Determine the (X, Y) coordinate at the center of the cell enclosing the given text.  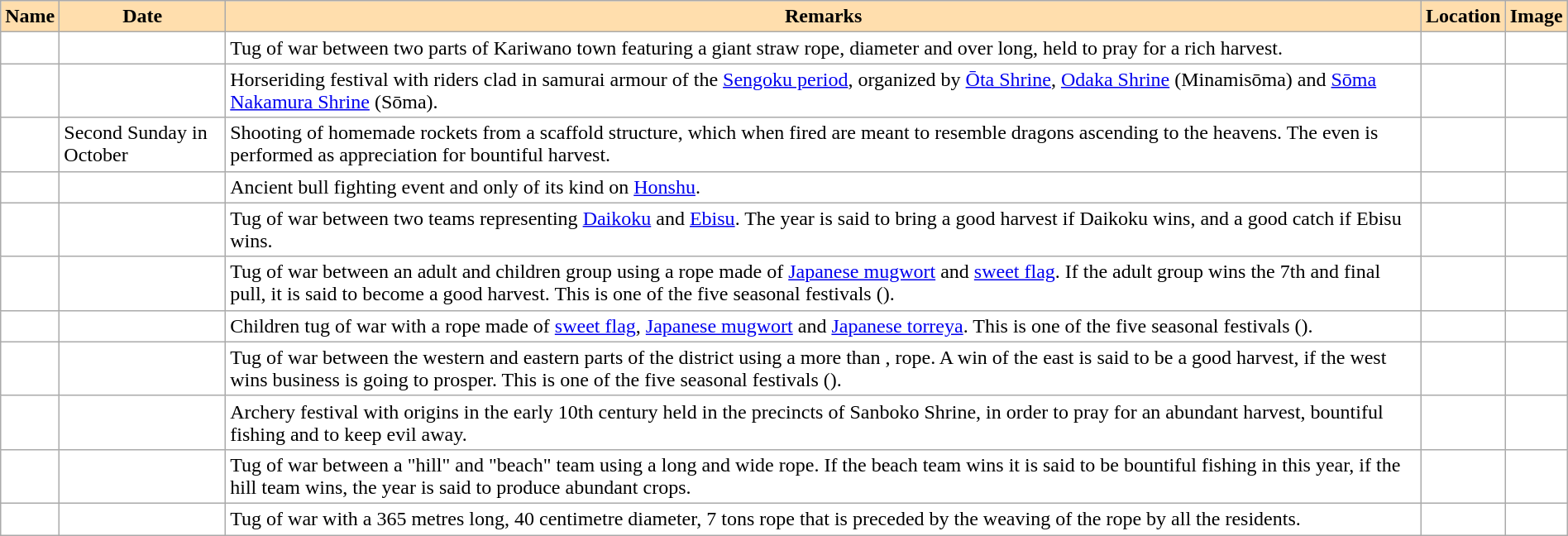
Name (30, 17)
Ancient bull fighting event and only of its kind on Honshu. (824, 187)
Date (142, 17)
Location (1463, 17)
Second Sunday in October (142, 144)
Tug of war with a 365 metres long, 40 centimetre diameter, 7 tons rope that is preceded by the weaving of the rope by all the residents. (824, 519)
Tug of war between two parts of Kariwano town featuring a giant straw rope, diameter and over long, held to pray for a rich harvest. (824, 48)
Children tug of war with a rope made of sweet flag, Japanese mugwort and Japanese torreya. This is one of the five seasonal festivals (). (824, 326)
Image (1537, 17)
Remarks (824, 17)
